Pinpoint the cell where the given text exists, returning its [X, Y] midpoint coordinate. 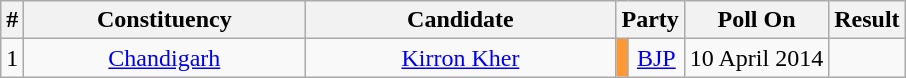
BJP [656, 58]
Result [867, 20]
# [12, 20]
Candidate [460, 20]
10 April 2014 [756, 58]
1 [12, 58]
Chandigarh [164, 58]
Kirron Kher [460, 58]
Constituency [164, 20]
Poll On [756, 20]
Party [650, 20]
